Search for the cell housing the specified text and yield its [x, y] center coordinate. 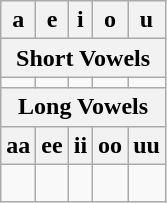
oo [110, 145]
ii [80, 145]
i [80, 20]
uu [147, 145]
Long Vowels [84, 107]
e [52, 20]
a [18, 20]
ee [52, 145]
Short Vowels [84, 58]
aa [18, 145]
o [110, 20]
u [147, 20]
